Identify which cell holds the provided text, then report its [X, Y] central coordinate. 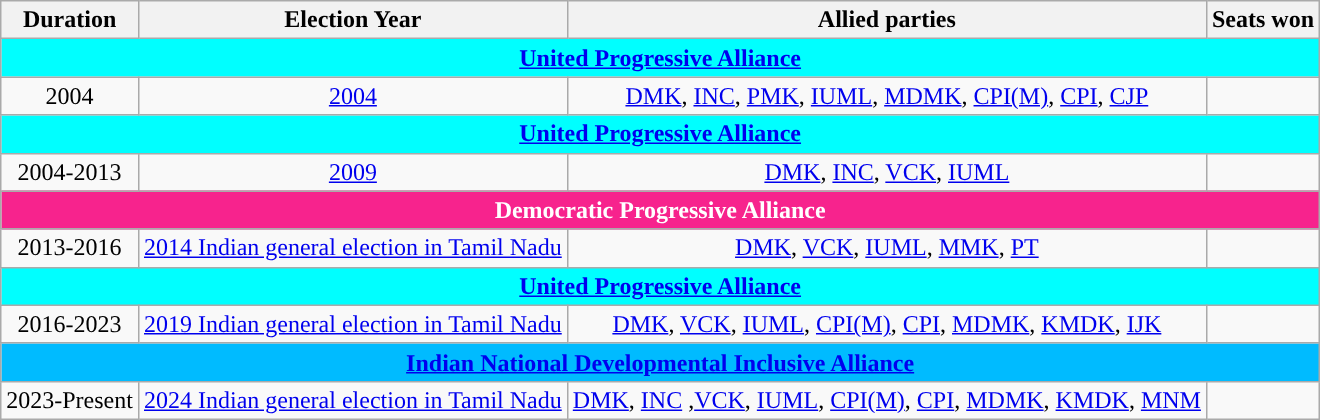
2009 [352, 172]
2019 Indian general election in Tamil Nadu [352, 324]
Duration [70, 20]
DMK, INC, VCK, IUML [886, 172]
Allied parties [886, 20]
DMK, INC ,VCK, IUML, CPI(M), CPI, MDMK, KMDK, MNM [886, 400]
DMK, VCK, IUML, MMK, PT [886, 248]
2016-2023 [70, 324]
DMK, INC, PMK, IUML, MDMK, CPI(M), CPI, CJP [886, 96]
2023-Present [70, 400]
2014 Indian general election in Tamil Nadu [352, 248]
2013-2016 [70, 248]
DMK, VCK, IUML, CPI(M), CPI, MDMK, KMDK, IJK [886, 324]
Democratic Progressive Alliance [660, 210]
2004-2013 [70, 172]
2024 Indian general election in Tamil Nadu [352, 400]
Indian National Developmental Inclusive Alliance [660, 362]
Election Year [352, 20]
Seats won [1262, 20]
